Find where the given text appears and provide that cell's center as (x, y) coordinate. 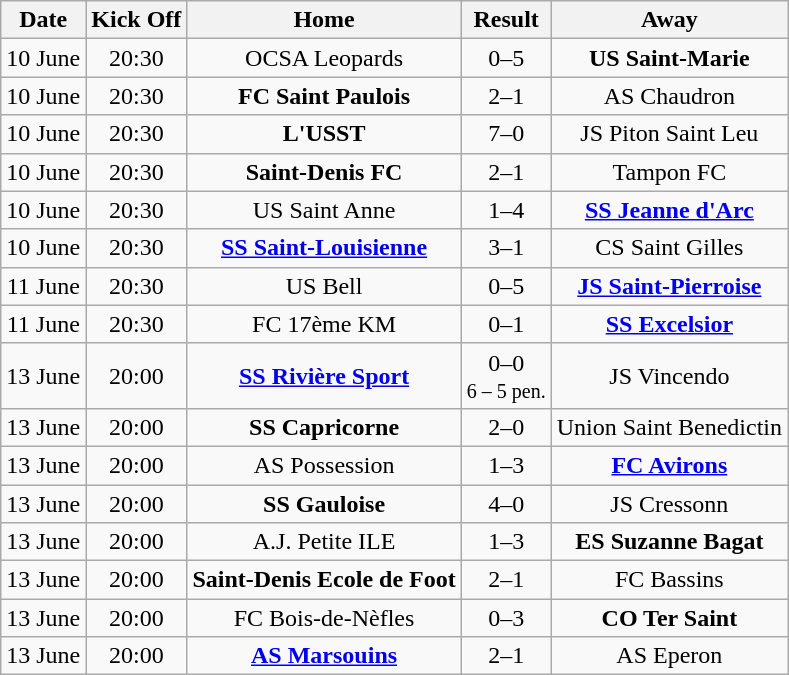
JS Cressonn (669, 503)
FC 17ème KM (324, 324)
L'USST (324, 134)
ES Suzanne Bagat (669, 542)
A.J. Petite ILE (324, 542)
JS Vincendo (669, 376)
US Bell (324, 286)
Home (324, 20)
SS Saint-Louisienne (324, 248)
Tampon FC (669, 172)
SS Capricorne (324, 427)
0–0 6 – 5 pen. (506, 376)
FC Saint Paulois (324, 96)
OCSA Leopards (324, 58)
3–1 (506, 248)
Away (669, 20)
US Saint-Marie (669, 58)
CO Ter Saint (669, 618)
FC Bassins (669, 580)
US Saint Anne (324, 210)
JS Piton Saint Leu (669, 134)
0–3 (506, 618)
1–4 (506, 210)
JS Saint-Pierroise (669, 286)
SS Jeanne d'Arc (669, 210)
Saint-Denis FC (324, 172)
Date (44, 20)
0–1 (506, 324)
4–0 (506, 503)
7–0 (506, 134)
AS Chaudron (669, 96)
SS Rivière Sport (324, 376)
Result (506, 20)
SS Excelsior (669, 324)
Union Saint Benedictin (669, 427)
SS Gauloise (324, 503)
2–0 (506, 427)
FC Bois-de-Nèfles (324, 618)
CS Saint Gilles (669, 248)
Kick Off (136, 20)
FC Avirons (669, 465)
AS Possession (324, 465)
Saint-Denis Ecole de Foot (324, 580)
AS Marsouins (324, 656)
AS Eperon (669, 656)
